Scan for the cell matching the given text and deliver its [x, y] coordinate at center. 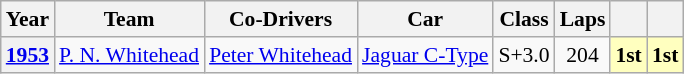
Team [129, 19]
Class [524, 19]
1953 [28, 55]
Year [28, 19]
204 [583, 55]
S+3.0 [524, 55]
Jaguar C-Type [425, 55]
Peter Whitehead [280, 55]
P. N. Whitehead [129, 55]
Car [425, 19]
Laps [583, 19]
Co-Drivers [280, 19]
